Determine the [X, Y] coordinate at the center of the cell enclosing the given text.  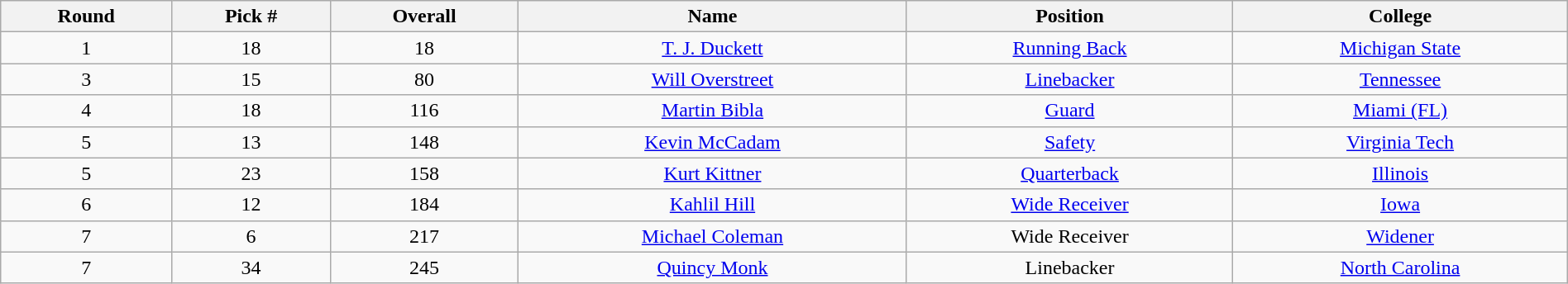
158 [424, 173]
Quincy Monk [713, 267]
Safety [1070, 142]
80 [424, 79]
Michigan State [1400, 48]
Kurt Kittner [713, 173]
34 [251, 267]
4 [86, 111]
Michael Coleman [713, 236]
13 [251, 142]
Quarterback [1070, 173]
Guard [1070, 111]
1 [86, 48]
Round [86, 17]
Running Back [1070, 48]
116 [424, 111]
15 [251, 79]
Illinois [1400, 173]
3 [86, 79]
College [1400, 17]
Pick # [251, 17]
245 [424, 267]
Virginia Tech [1400, 142]
Widener [1400, 236]
Overall [424, 17]
23 [251, 173]
148 [424, 142]
Martin Bibla [713, 111]
Miami (FL) [1400, 111]
Iowa [1400, 205]
North Carolina [1400, 267]
T. J. Duckett [713, 48]
Kevin McCadam [713, 142]
Name [713, 17]
Tennessee [1400, 79]
Kahlil Hill [713, 205]
217 [424, 236]
Position [1070, 17]
184 [424, 205]
Will Overstreet [713, 79]
12 [251, 205]
